Pinpoint the cell where the given text exists, returning its (X, Y) midpoint coordinate. 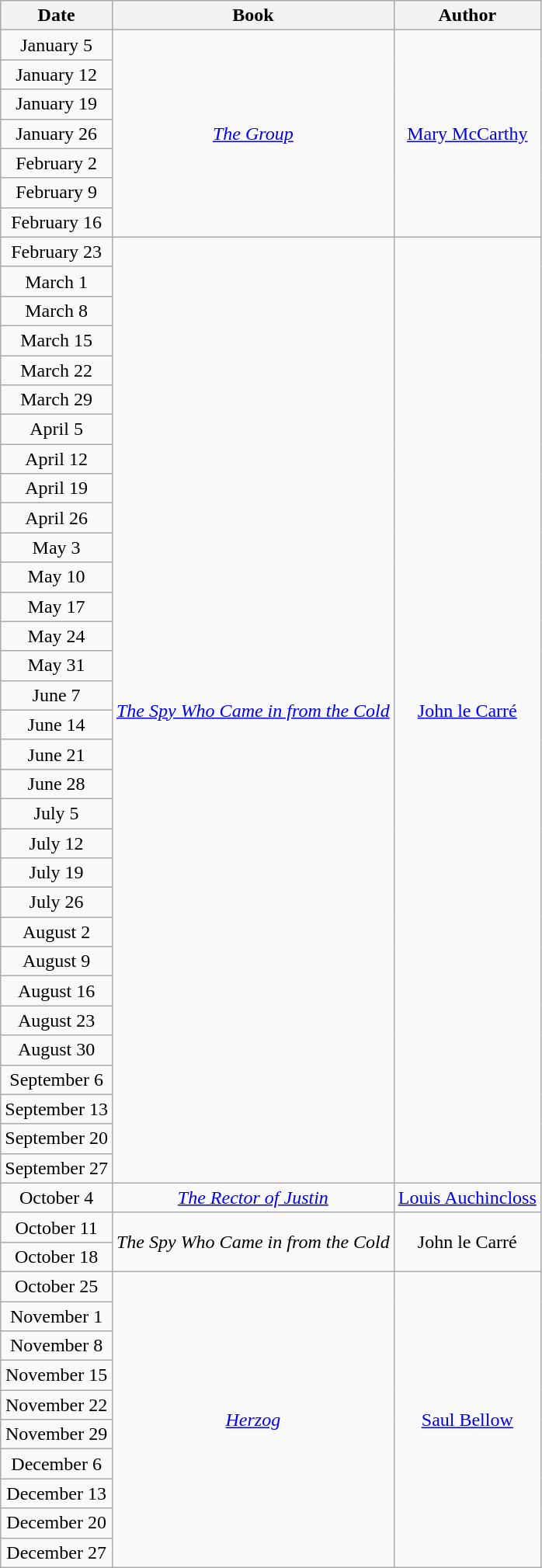
January 19 (57, 104)
June 7 (57, 695)
November 15 (57, 1375)
May 17 (57, 607)
October 4 (57, 1198)
April 12 (57, 459)
November 1 (57, 1316)
August 23 (57, 1020)
June 21 (57, 754)
March 22 (57, 370)
March 29 (57, 400)
Herzog (253, 1420)
January 26 (57, 134)
July 5 (57, 813)
July 12 (57, 843)
February 2 (57, 163)
Louis Auchincloss (467, 1198)
February 9 (57, 193)
Mary McCarthy (467, 134)
February 23 (57, 252)
March 15 (57, 340)
The Rector of Justin (253, 1198)
October 18 (57, 1257)
October 11 (57, 1227)
December 6 (57, 1464)
May 24 (57, 636)
August 30 (57, 1050)
October 25 (57, 1286)
December 27 (57, 1552)
December 13 (57, 1493)
April 5 (57, 429)
The Group (253, 134)
February 16 (57, 222)
Book (253, 16)
November 22 (57, 1405)
April 19 (57, 488)
March 1 (57, 281)
September 20 (57, 1139)
December 20 (57, 1523)
August 2 (57, 932)
June 28 (57, 784)
July 26 (57, 902)
August 9 (57, 961)
May 3 (57, 548)
June 14 (57, 725)
January 5 (57, 45)
September 27 (57, 1168)
March 8 (57, 311)
September 13 (57, 1109)
Date (57, 16)
Saul Bellow (467, 1420)
November 8 (57, 1346)
August 16 (57, 991)
July 19 (57, 873)
November 29 (57, 1434)
September 6 (57, 1080)
Author (467, 16)
May 31 (57, 666)
April 26 (57, 518)
January 12 (57, 75)
May 10 (57, 577)
